Capture the cell that displays the provided text and extract its (x, y) central coordinate. 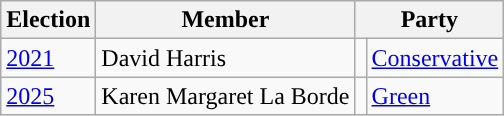
David Harris (226, 58)
Green (435, 96)
Conservative (435, 58)
Karen Margaret La Borde (226, 96)
Member (226, 20)
2025 (48, 96)
Election (48, 20)
Party (430, 20)
2021 (48, 58)
